Scan for the cell matching the given text and deliver its [X, Y] coordinate at center. 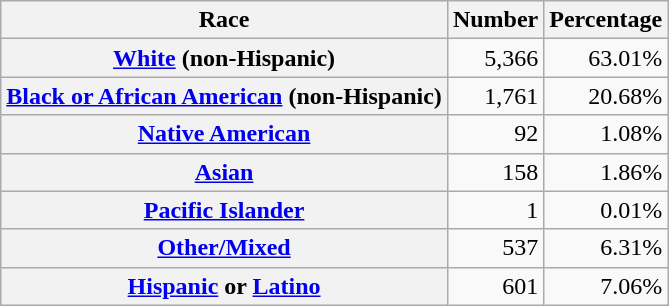
White (non-Hispanic) [224, 58]
1.08% [606, 134]
1,761 [495, 96]
Percentage [606, 20]
Hispanic or Latino [224, 286]
537 [495, 248]
158 [495, 172]
Black or African American (non-Hispanic) [224, 96]
5,366 [495, 58]
601 [495, 286]
1 [495, 210]
7.06% [606, 286]
92 [495, 134]
Asian [224, 172]
6.31% [606, 248]
63.01% [606, 58]
1.86% [606, 172]
Native American [224, 134]
Race [224, 20]
Number [495, 20]
Pacific Islander [224, 210]
0.01% [606, 210]
20.68% [606, 96]
Other/Mixed [224, 248]
